Return the (x, y) coordinate for the center point of the cell that contains the specified text.  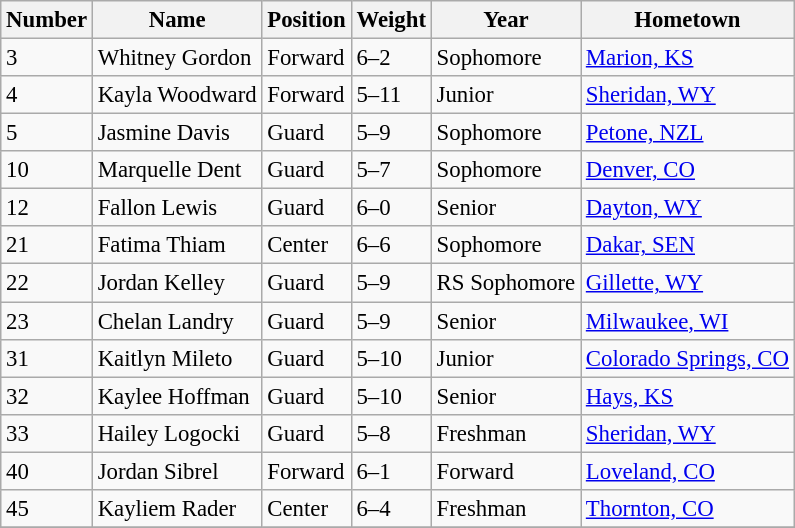
Name (177, 20)
Year (506, 20)
6–1 (391, 471)
5–8 (391, 433)
Weight (391, 20)
33 (47, 433)
Gillette, WY (688, 283)
Hays, KS (688, 396)
Jasmine Davis (177, 133)
6–4 (391, 509)
Chelan Landry (177, 321)
Colorado Springs, CO (688, 358)
Dakar, SEN (688, 245)
Kaitlyn Mileto (177, 358)
Kaylee Hoffman (177, 396)
4 (47, 95)
6–2 (391, 58)
6–6 (391, 245)
Position (306, 20)
RS Sophomore (506, 283)
22 (47, 283)
Kayliem Rader (177, 509)
Denver, CO (688, 170)
Hailey Logocki (177, 433)
Dayton, WY (688, 208)
Hometown (688, 20)
Kayla Woodward (177, 95)
Marion, KS (688, 58)
45 (47, 509)
5–7 (391, 170)
Fatima Thiam (177, 245)
Jordan Kelley (177, 283)
Fallon Lewis (177, 208)
23 (47, 321)
10 (47, 170)
6–0 (391, 208)
Whitney Gordon (177, 58)
3 (47, 58)
Marquelle Dent (177, 170)
Number (47, 20)
Milwaukee, WI (688, 321)
5–11 (391, 95)
12 (47, 208)
Jordan Sibrel (177, 471)
Loveland, CO (688, 471)
32 (47, 396)
5 (47, 133)
Petone, NZL (688, 133)
40 (47, 471)
Thornton, CO (688, 509)
21 (47, 245)
31 (47, 358)
